Identify which cell holds the provided text, then report its (x, y) central coordinate. 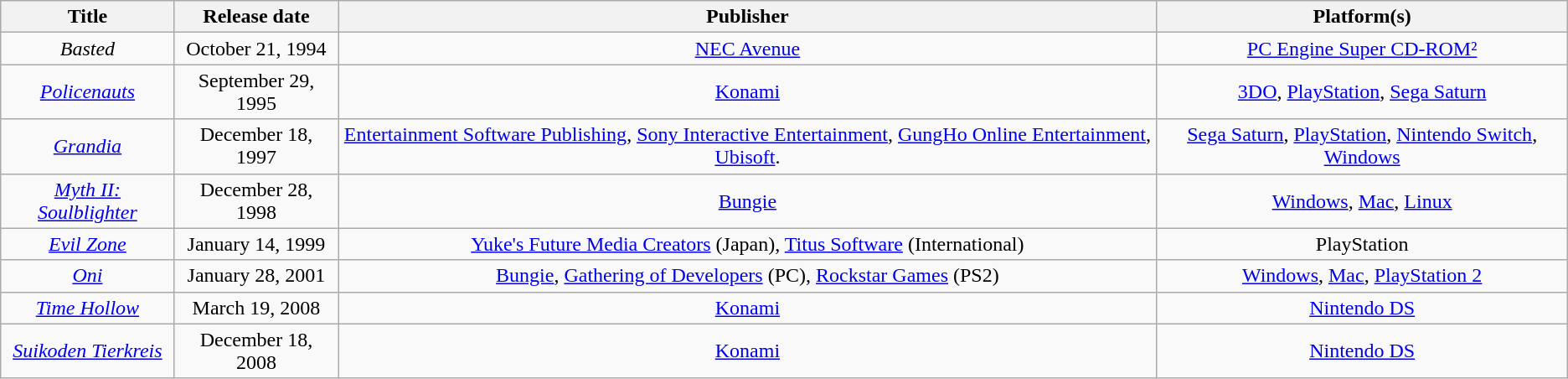
March 19, 2008 (256, 308)
Title (87, 17)
Platform(s) (1362, 17)
Time Hollow (87, 308)
December 28, 1998 (256, 201)
Bungie, Gathering of Developers (PC), Rockstar Games (PS2) (747, 276)
3DO, PlayStation, Sega Saturn (1362, 92)
January 14, 1999 (256, 244)
Myth II: Soulblighter (87, 201)
NEC Avenue (747, 49)
Entertainment Software Publishing, Sony Interactive Entertainment, GungHo Online Entertainment, Ubisoft. (747, 146)
Suikoden Tierkreis (87, 350)
Publisher (747, 17)
Windows, Mac, Linux (1362, 201)
Oni (87, 276)
Grandia (87, 146)
December 18, 1997 (256, 146)
September 29, 1995 (256, 92)
Evil Zone (87, 244)
Windows, Mac, PlayStation 2 (1362, 276)
Policenauts (87, 92)
January 28, 2001 (256, 276)
PC Engine Super CD-ROM² (1362, 49)
Bungie (747, 201)
Sega Saturn, PlayStation, Nintendo Switch, Windows (1362, 146)
December 18, 2008 (256, 350)
Release date (256, 17)
Basted (87, 49)
October 21, 1994 (256, 49)
Yuke's Future Media Creators (Japan), Titus Software (International) (747, 244)
PlayStation (1362, 244)
